Search for the cell housing the specified text and yield its [X, Y] center coordinate. 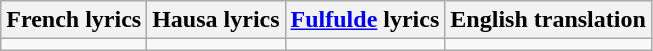
Fulfulde lyrics [365, 20]
French lyrics [74, 20]
English translation [548, 20]
Hausa lyrics [216, 20]
